Detect which cell encompasses the target text, then output its [x, y] center coordinate. 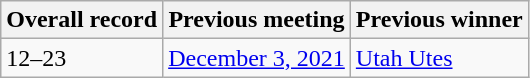
Utah Utes [439, 58]
Previous meeting [257, 20]
Overall record [82, 20]
12–23 [82, 58]
December 3, 2021 [257, 58]
Previous winner [439, 20]
